Return (X, Y) of the center of cell containing provided text 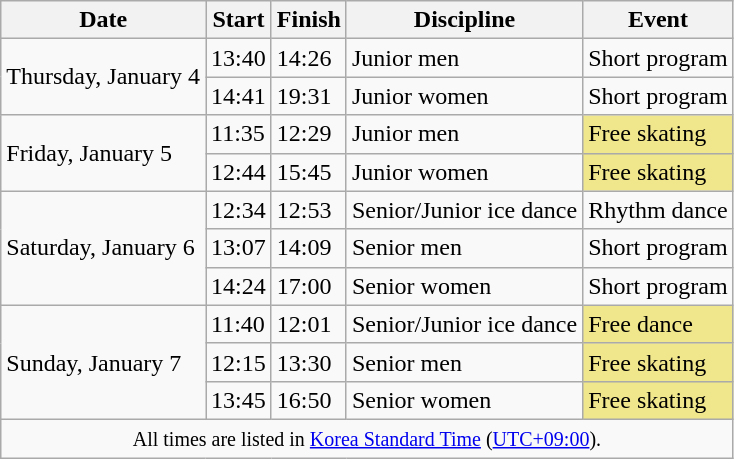
Rhythm dance (658, 210)
Date (104, 20)
Discipline (464, 20)
12:01 (308, 324)
14:26 (308, 58)
Sunday, January 7 (104, 362)
11:40 (239, 324)
14:41 (239, 96)
19:31 (308, 96)
15:45 (308, 172)
12:53 (308, 210)
14:09 (308, 248)
12:15 (239, 362)
All times are listed in Korea Standard Time (UTC+09:00). (367, 438)
Thursday, January 4 (104, 77)
Saturday, January 6 (104, 248)
16:50 (308, 400)
Friday, January 5 (104, 153)
11:35 (239, 134)
12:44 (239, 172)
17:00 (308, 286)
12:34 (239, 210)
13:40 (239, 58)
13:30 (308, 362)
13:07 (239, 248)
12:29 (308, 134)
Finish (308, 20)
Event (658, 20)
Start (239, 20)
13:45 (239, 400)
14:24 (239, 286)
Free dance (658, 324)
